Locate the cell with the specified text and output its [X, Y] center coordinate. 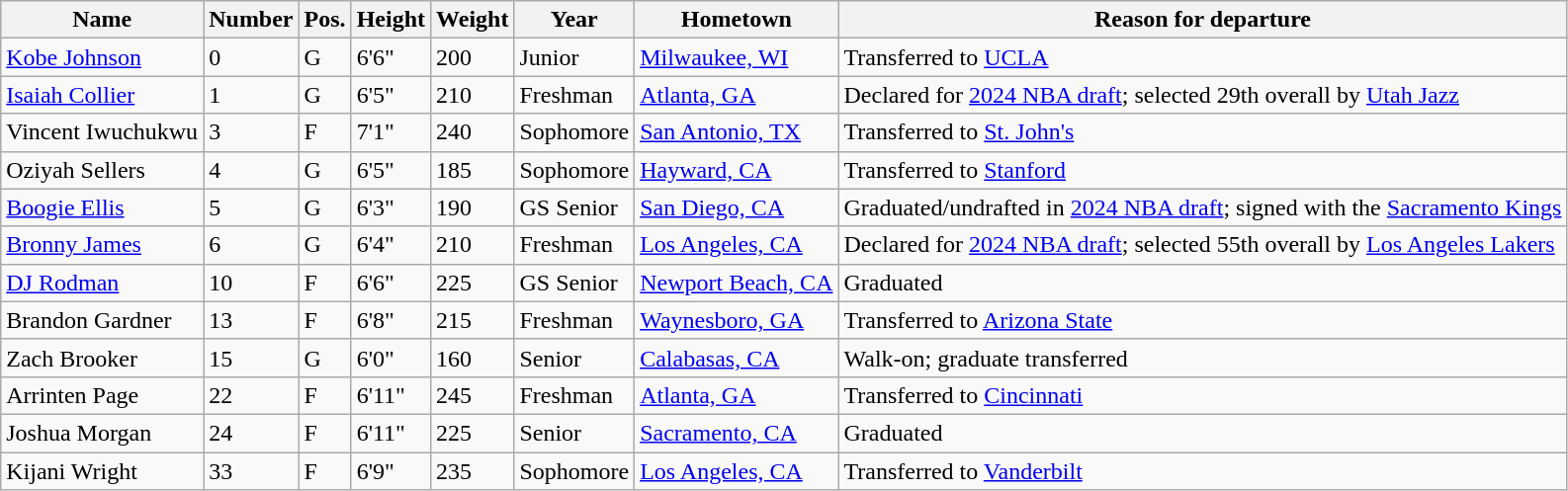
San Antonio, TX [737, 132]
Oziyah Sellers [103, 170]
Height [391, 20]
10 [251, 283]
DJ Rodman [103, 283]
185 [473, 170]
Brandon Gardner [103, 320]
4 [251, 170]
13 [251, 320]
Transferred to Stanford [1202, 170]
Transferred to Arizona State [1202, 320]
Arrinten Page [103, 395]
Newport Beach, CA [737, 283]
Weight [473, 20]
160 [473, 358]
235 [473, 471]
Transferred to Cincinnati [1202, 395]
6'8" [391, 320]
Vincent Iwuchukwu [103, 132]
3 [251, 132]
Joshua Morgan [103, 433]
7'1" [391, 132]
200 [473, 57]
Walk-on; graduate transferred [1202, 358]
Kijani Wright [103, 471]
Zach Brooker [103, 358]
5 [251, 207]
22 [251, 395]
190 [473, 207]
Reason for departure [1202, 20]
215 [473, 320]
Pos. [324, 20]
Transferred to UCLA [1202, 57]
Declared for 2024 NBA draft; selected 55th overall by Los Angeles Lakers [1202, 245]
240 [473, 132]
Graduated/undrafted in 2024 NBA draft; signed with the Sacramento Kings [1202, 207]
Isaiah Collier [103, 95]
Kobe Johnson [103, 57]
Waynesboro, GA [737, 320]
Declared for 2024 NBA draft; selected 29th overall by Utah Jazz [1202, 95]
33 [251, 471]
Calabasas, CA [737, 358]
15 [251, 358]
Year [574, 20]
1 [251, 95]
Milwaukee, WI [737, 57]
Hometown [737, 20]
Transferred to Vanderbilt [1202, 471]
Sacramento, CA [737, 433]
6 [251, 245]
Transferred to St. John's [1202, 132]
Hayward, CA [737, 170]
6'9" [391, 471]
245 [473, 395]
Name [103, 20]
Boogie Ellis [103, 207]
Bronny James [103, 245]
San Diego, CA [737, 207]
Number [251, 20]
24 [251, 433]
6'4" [391, 245]
0 [251, 57]
Junior [574, 57]
6'3" [391, 207]
6'0" [391, 358]
